Identify which cell holds the provided text, then report its (X, Y) central coordinate. 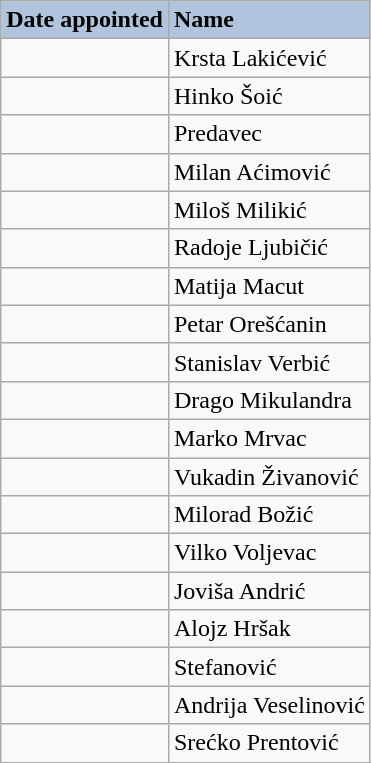
Stefanović (269, 667)
Marko Mrvac (269, 438)
Name (269, 20)
Vilko Voljevac (269, 553)
Srećko Prentović (269, 743)
Drago Mikulandra (269, 400)
Joviša Andrić (269, 591)
Petar Orešćanin (269, 324)
Matija Macut (269, 286)
Hinko Šoić (269, 96)
Stanislav Verbić (269, 362)
Andrija Veselinović (269, 705)
Krsta Lakićević (269, 58)
Date appointed (85, 20)
Miloš Milikić (269, 210)
Alojz Hršak (269, 629)
Radoje Ljubičić (269, 248)
Milorad Božić (269, 515)
Vukadin Živanović (269, 477)
Predavec (269, 134)
Milan Aćimović (269, 172)
